Identify which cell holds the provided text, then report its [x, y] central coordinate. 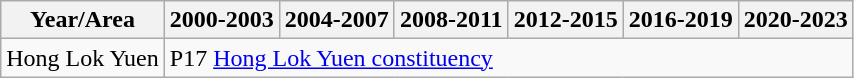
2004-2007 [336, 20]
P17 Hong Lok Yuen constituency [508, 58]
2020-2023 [796, 20]
Year/Area [83, 20]
2016-2019 [680, 20]
2008-2011 [451, 20]
2000-2003 [222, 20]
Hong Lok Yuen [83, 58]
2012-2015 [566, 20]
